Output the (x, y) coordinate of the center of the cell containing the given text.  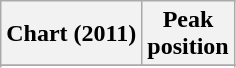
Chart (2011) (72, 34)
Peakposition (188, 34)
